Search for the cell housing the specified text and yield its [X, Y] center coordinate. 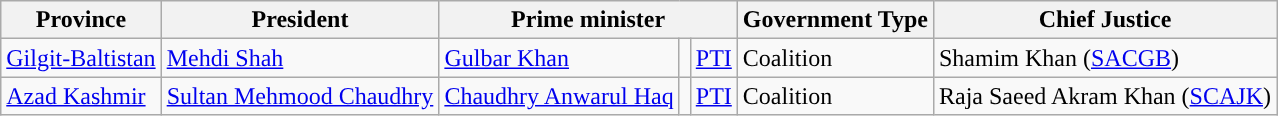
Gilgit-Baltistan [81, 58]
Government Type [835, 20]
Sultan Mehmood Chaudhry [300, 96]
Province [81, 20]
President [300, 20]
Mehdi Shah [300, 58]
Azad Kashmir [81, 96]
Chaudhry Anwarul Haq [559, 96]
Shamim Khan (SACGB) [1104, 58]
Raja Saeed Akram Khan (SCAJK) [1104, 96]
Chief Justice [1104, 20]
Prime minister [588, 20]
Gulbar Khan [559, 58]
